Scan for the cell matching the given text and deliver its (x, y) coordinate at center. 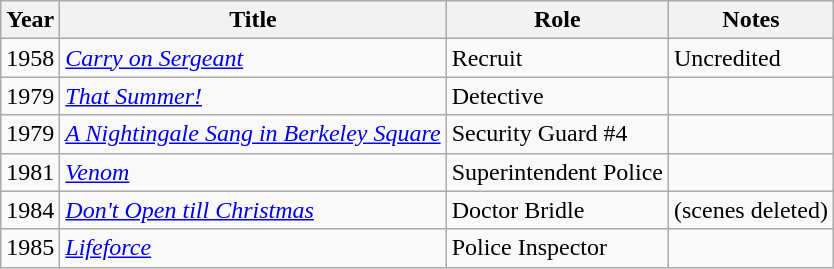
Detective (557, 96)
(scenes deleted) (750, 210)
Year (30, 20)
That Summer! (253, 96)
1984 (30, 210)
Venom (253, 172)
Police Inspector (557, 248)
1985 (30, 248)
Superintendent Police (557, 172)
Don't Open till Christmas (253, 210)
Notes (750, 20)
Doctor Bridle (557, 210)
Carry on Sergeant (253, 58)
Role (557, 20)
1981 (30, 172)
Security Guard #4 (557, 134)
Lifeforce (253, 248)
1958 (30, 58)
A Nightingale Sang in Berkeley Square (253, 134)
Recruit (557, 58)
Title (253, 20)
Uncredited (750, 58)
